Provide the [X, Y] coordinate of the cell's center where the given text is located.  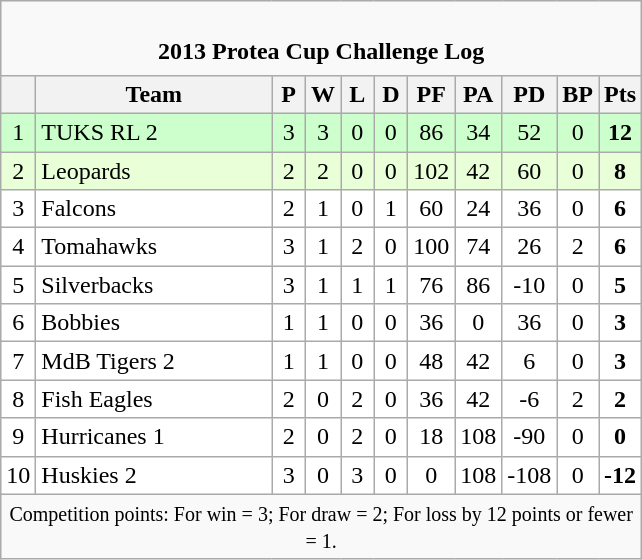
PA [478, 94]
24 [478, 209]
Leopards [154, 171]
12 [620, 132]
-108 [530, 475]
PD [530, 94]
Hurricanes 1 [154, 437]
BP [578, 94]
26 [530, 247]
Silverbacks [154, 285]
100 [432, 247]
34 [478, 132]
L [357, 94]
76 [432, 285]
MdB Tigers 2 [154, 361]
Pts [620, 94]
Tomahawks [154, 247]
Huskies 2 [154, 475]
W [322, 94]
D [391, 94]
102 [432, 171]
-12 [620, 475]
P [289, 94]
4 [18, 247]
Bobbies [154, 323]
Falcons [154, 209]
-90 [530, 437]
Team [154, 94]
9 [18, 437]
48 [432, 361]
52 [530, 132]
10 [18, 475]
Fish Eagles [154, 399]
Competition points: For win = 3; For draw = 2; For loss by 12 points or fewer = 1. [322, 526]
-6 [530, 399]
7 [18, 361]
18 [432, 437]
TUKS RL 2 [154, 132]
-10 [530, 285]
74 [478, 247]
PF [432, 94]
